Search for the cell housing the specified text and yield its (X, Y) center coordinate. 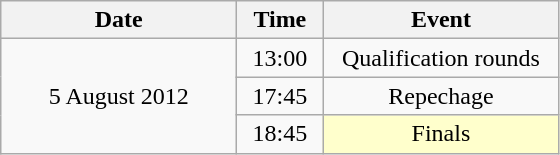
Qualification rounds (441, 58)
Finals (441, 134)
18:45 (280, 134)
5 August 2012 (119, 96)
Time (280, 20)
Event (441, 20)
Repechage (441, 96)
13:00 (280, 58)
17:45 (280, 96)
Date (119, 20)
